Search for the cell housing the specified text and yield its (x, y) center coordinate. 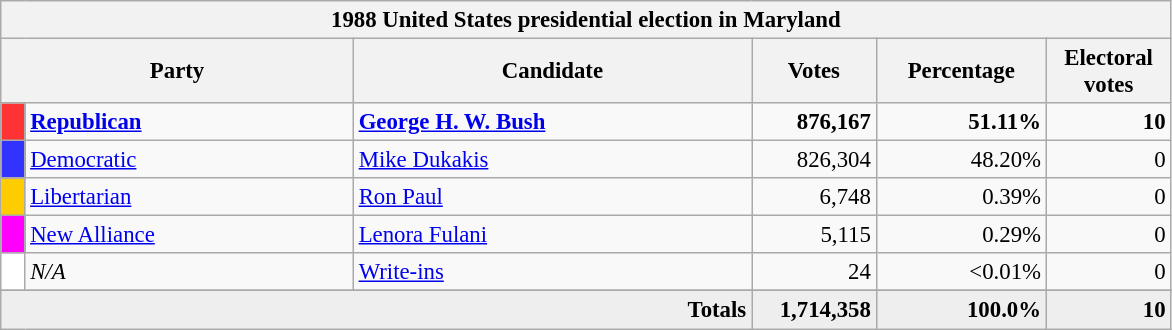
New Alliance (189, 235)
Totals (376, 310)
6,748 (814, 197)
Electoral votes (1108, 72)
Party (178, 72)
876,167 (814, 122)
48.20% (961, 160)
Candidate (552, 72)
0.39% (961, 197)
826,304 (814, 160)
1988 United States presidential election in Maryland (586, 20)
Votes (814, 72)
Democratic (189, 160)
Ron Paul (552, 197)
<0.01% (961, 273)
24 (814, 273)
Percentage (961, 72)
George H. W. Bush (552, 122)
5,115 (814, 235)
N/A (189, 273)
Write-ins (552, 273)
51.11% (961, 122)
Libertarian (189, 197)
0.29% (961, 235)
1,714,358 (814, 310)
100.0% (961, 310)
Republican (189, 122)
Lenora Fulani (552, 235)
Mike Dukakis (552, 160)
